Detect which cell encompasses the target text, then output its [x, y] center coordinate. 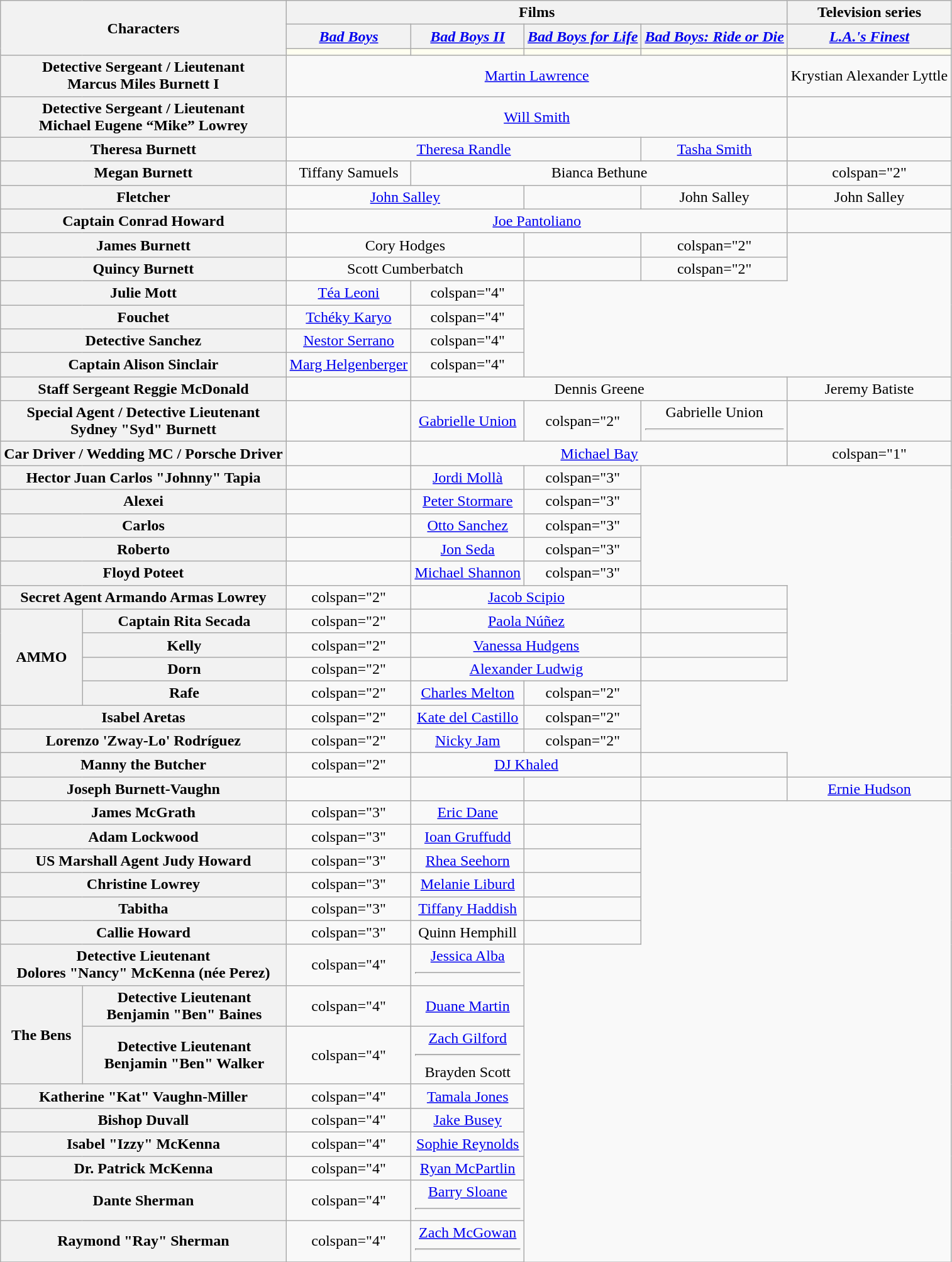
Adam Lockwood [143, 837]
Duane Martin [468, 1005]
Paola Núñez [526, 621]
Eric Dane [468, 813]
Bad Boys: Ride or Die [714, 36]
Theresa Burnett [143, 149]
James McGrath [143, 813]
Charles Melton [468, 693]
Dante Sherman [143, 1200]
Cory Hodges [405, 245]
Rhea Seehorn [468, 861]
Otto Sanchez [468, 525]
Car Driver / Wedding MC / Porsche Driver [143, 454]
Detective Sanchez [143, 341]
Bad Boys for Life [583, 36]
Ioan Gruffudd [468, 837]
Detective LieutenantBenjamin "Ben" Baines [184, 1005]
Jeremy Batiste [869, 389]
Joseph Burnett-Vaughn [143, 789]
Films [537, 13]
Detective LieutenantDolores "Nancy" McKenna (née Perez) [143, 965]
Quinn Hemphill [468, 932]
Krystian Alexander Lyttle [869, 75]
Téa Leoni [348, 293]
Manny the Butcher [143, 765]
Tiffany Haddish [468, 908]
Jessica Alba [468, 965]
Jon Seda [468, 549]
Captain Alison Sinclair [143, 365]
Bishop Duvall [143, 1120]
Isabel Aretas [143, 717]
Tabitha [143, 908]
Christine Lowrey [143, 885]
Raymond "Ray" Sherman [143, 1242]
Bad Boys [348, 36]
Joe Pantoliano [537, 221]
Ernie Hudson [869, 789]
Captain Rita Secada [184, 621]
Detective LieutenantBenjamin "Ben" Walker [184, 1055]
Nestor Serrano [348, 341]
Carlos [143, 525]
L.A.'s Finest [869, 36]
Marg Helgenberger [348, 365]
Jacob Scipio [526, 597]
Bad Boys II [468, 36]
Tamala Jones [468, 1096]
Dennis Greene [599, 389]
Zach GilfordBrayden Scott [468, 1055]
Fouchet [143, 316]
Rafe [184, 693]
Scott Cumberbatch [405, 269]
Detective Sergeant / LieutenantMichael Eugene “Mike” Lowrey [143, 117]
Nicky Jam [468, 741]
Roberto [143, 549]
Barry Sloane [468, 1200]
Tiffany Samuels [348, 173]
Lorenzo 'Zway-Lo' Rodríguez [143, 741]
Ryan McPartlin [468, 1168]
James Burnett [143, 245]
Quincy Burnett [143, 269]
Theresa Randle [464, 149]
Katherine "Kat" Vaughn-Miller [143, 1096]
Sophie Reynolds [468, 1144]
Megan Burnett [143, 173]
Secret Agent Armando Armas Lowrey [143, 597]
Dorn [184, 669]
Vanessa Hudgens [526, 645]
Peter Stormare [468, 501]
Dr. Patrick McKenna [143, 1168]
colspan="1" [869, 454]
Martin Lawrence [537, 75]
Jake Busey [468, 1120]
Fletcher [143, 197]
Staff Sergeant Reggie McDonald [143, 389]
Hector Juan Carlos "Johnny" Tapia [143, 477]
Tasha Smith [714, 149]
Michael Shannon [468, 573]
Melanie Liburd [468, 885]
Television series [869, 13]
Isabel "Izzy" McKenna [143, 1144]
Tchéky Karyo [348, 316]
Julie Mott [143, 293]
Floyd Poteet [143, 573]
Captain Conrad Howard [143, 221]
Bianca Bethune [599, 173]
US Marshall Agent Judy Howard [143, 861]
Kate del Castillo [468, 717]
Michael Bay [599, 454]
Alexander Ludwig [526, 669]
Alexei [143, 501]
Jordi Mollà [468, 477]
Callie Howard [143, 932]
Kelly [184, 645]
Characters [143, 28]
Detective Sergeant / LieutenantMarcus Miles Burnett I [143, 75]
Will Smith [537, 117]
AMMO [42, 657]
The Bens [42, 1034]
Zach McGowan [468, 1242]
DJ Khaled [526, 765]
Special Agent / Detective LieutenantSydney "Syd" Burnett [143, 422]
